From the cell containing the given text, extract its center point as [X, Y] coordinate. 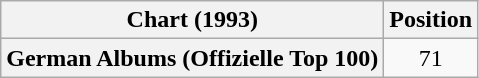
Chart (1993) [192, 20]
71 [431, 58]
Position [431, 20]
German Albums (Offizielle Top 100) [192, 58]
